Output the (x, y) coordinate of the center of the cell containing the given text.  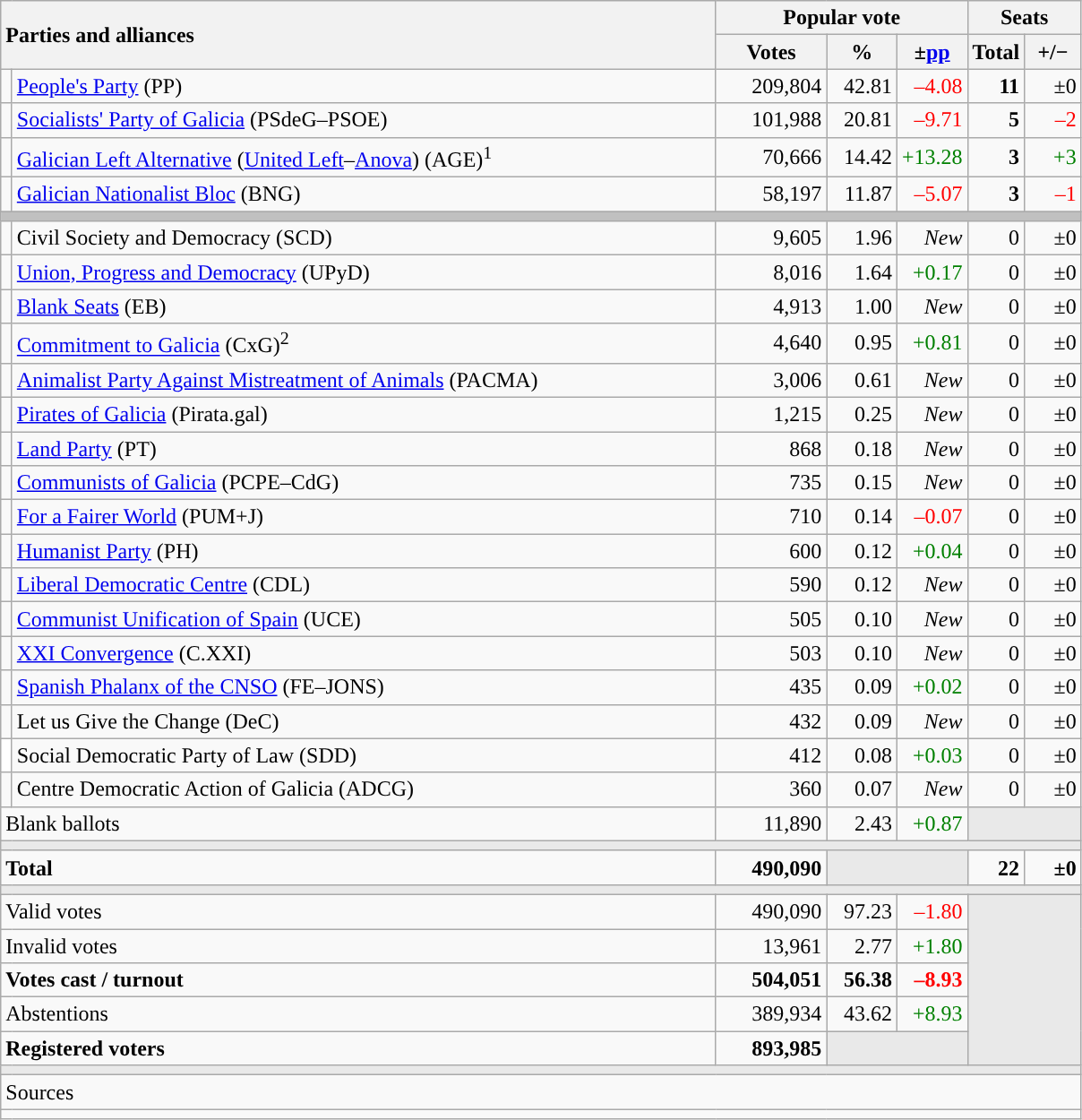
Registered voters (358, 1048)
43.62 (862, 1014)
Spanish Phalanx of the CNSO (FE–JONS) (364, 687)
+0.03 (932, 755)
Communist Unification of Spain (UCE) (364, 619)
1.64 (862, 272)
42.81 (862, 86)
Galician Left Alternative (United Left–Anova) (AGE)1 (364, 158)
Humanist Party (PH) (364, 551)
360 (771, 789)
Union, Progress and Democracy (UPyD) (364, 272)
±pp (932, 52)
3,006 (771, 380)
% (862, 52)
11,890 (771, 823)
5 (996, 120)
710 (771, 517)
0.08 (862, 755)
101,988 (771, 120)
0.15 (862, 483)
735 (771, 483)
Valid votes (358, 911)
389,934 (771, 1014)
0.14 (862, 517)
504,051 (771, 980)
Votes (771, 52)
–4.08 (932, 86)
22 (996, 867)
0.18 (862, 449)
Popular vote (842, 18)
Liberal Democratic Centre (CDL) (364, 585)
–5.07 (932, 194)
+1.80 (932, 946)
–1 (1053, 194)
+3 (1053, 158)
97.23 (862, 911)
Sources (541, 1092)
0.07 (862, 789)
–9.71 (932, 120)
58,197 (771, 194)
9,605 (771, 238)
+8.93 (932, 1014)
8,016 (771, 272)
–0.07 (932, 517)
+0.87 (932, 823)
Blank ballots (358, 823)
+13.28 (932, 158)
1,215 (771, 414)
2.77 (862, 946)
+0.04 (932, 551)
Blank Seats (EB) (364, 306)
Centre Democratic Action of Galicia (ADCG) (364, 789)
435 (771, 687)
0.95 (862, 344)
Land Party (PT) (364, 449)
1.96 (862, 238)
For a Fairer World (PUM+J) (364, 517)
590 (771, 585)
+0.02 (932, 687)
–8.93 (932, 980)
Commitment to Galicia (CxG)2 (364, 344)
432 (771, 721)
503 (771, 653)
Seats (1025, 18)
Social Democratic Party of Law (SDD) (364, 755)
20.81 (862, 120)
Communists of Galicia (PCPE–CdG) (364, 483)
412 (771, 755)
Parties and alliances (358, 35)
Socialists' Party of Galicia (PSdeG–PSOE) (364, 120)
4,913 (771, 306)
Pirates of Galicia (Pirata.gal) (364, 414)
Galician Nationalist Bloc (BNG) (364, 194)
Animalist Party Against Mistreatment of Animals (PACMA) (364, 380)
People's Party (PP) (364, 86)
+0.17 (932, 272)
–1.80 (932, 911)
+0.81 (932, 344)
Votes cast / turnout (358, 980)
893,985 (771, 1048)
70,666 (771, 158)
868 (771, 449)
Let us Give the Change (DeC) (364, 721)
0.25 (862, 414)
11 (996, 86)
505 (771, 619)
56.38 (862, 980)
0.61 (862, 380)
600 (771, 551)
+/− (1053, 52)
Invalid votes (358, 946)
4,640 (771, 344)
Civil Society and Democracy (SCD) (364, 238)
209,804 (771, 86)
Abstentions (358, 1014)
11.87 (862, 194)
1.00 (862, 306)
2.43 (862, 823)
13,961 (771, 946)
–2 (1053, 120)
14.42 (862, 158)
XXI Convergence (C.XXI) (364, 653)
